For the text-containing cell, return its midpoint in (x, y) coordinate format. 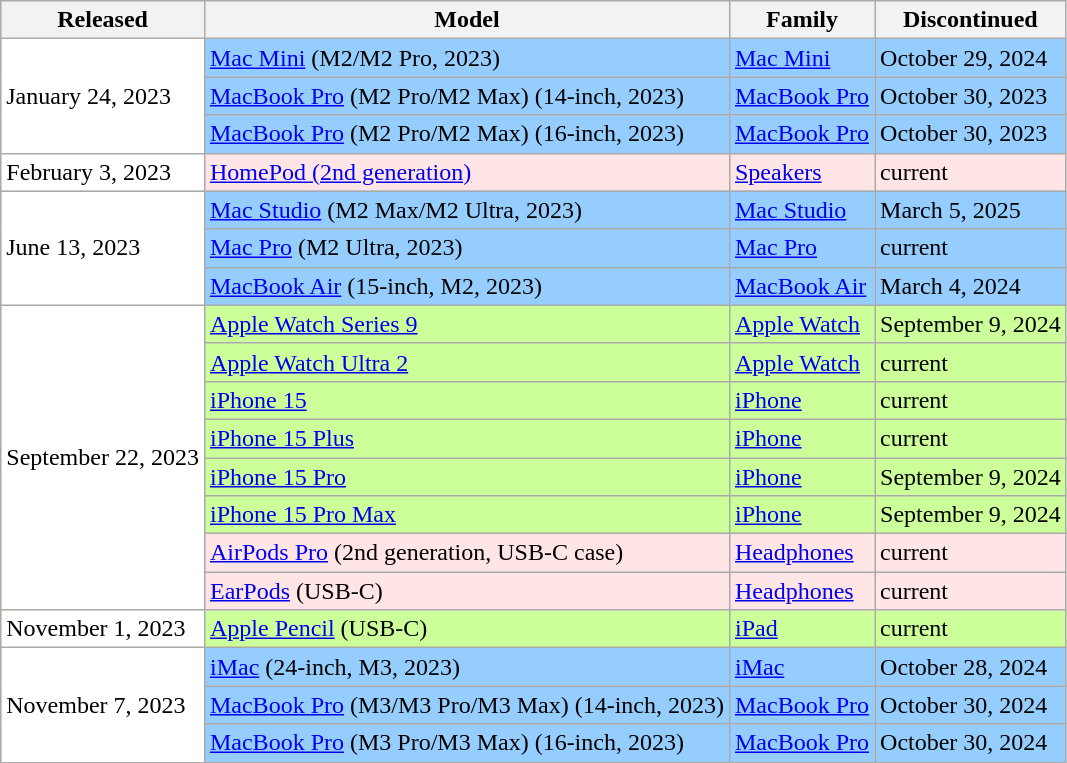
November 1, 2023 (103, 629)
MacBook Pro (M3/M3 Pro/M3 Max) (14-inch, 2023) (466, 705)
Mac Studio (802, 210)
iPhone 15 (466, 400)
October 29, 2024 (971, 58)
Apple Pencil (USB-C) (466, 629)
November 7, 2023 (103, 705)
Speakers (802, 172)
Mac Mini (M2/M2 Pro, 2023) (466, 58)
Mac Mini (802, 58)
HomePod (2nd generation) (466, 172)
January 24, 2023 (103, 96)
Apple Watch Series 9 (466, 324)
iPhone 15 Plus (466, 438)
AirPods Pro (2nd generation, USB-C case) (466, 553)
February 3, 2023 (103, 172)
Mac Pro (802, 248)
Apple Watch Ultra 2 (466, 362)
Mac Studio (M2 Max/M2 Ultra, 2023) (466, 210)
March 4, 2024 (971, 286)
October 28, 2024 (971, 667)
Family (802, 20)
EarPods (USB-C) (466, 591)
iPhone 15 Pro Max (466, 515)
Released (103, 20)
September 22, 2023 (103, 457)
Mac Pro (M2 Ultra, 2023) (466, 248)
iPad (802, 629)
Discontinued (971, 20)
MacBook Air (802, 286)
MacBook Pro (M2 Pro/M2 Max) (16-inch, 2023) (466, 134)
iMac (802, 667)
iMac (24-inch, M3, 2023) (466, 667)
June 13, 2023 (103, 248)
iPhone 15 Pro (466, 477)
MacBook Pro (M3 Pro/M3 Max) (16-inch, 2023) (466, 743)
MacBook Pro (M2 Pro/M2 Max) (14-inch, 2023) (466, 96)
March 5, 2025 (971, 210)
Model (466, 20)
MacBook Air (15-inch, M2, 2023) (466, 286)
